Capture the cell that displays the provided text and extract its [X, Y] central coordinate. 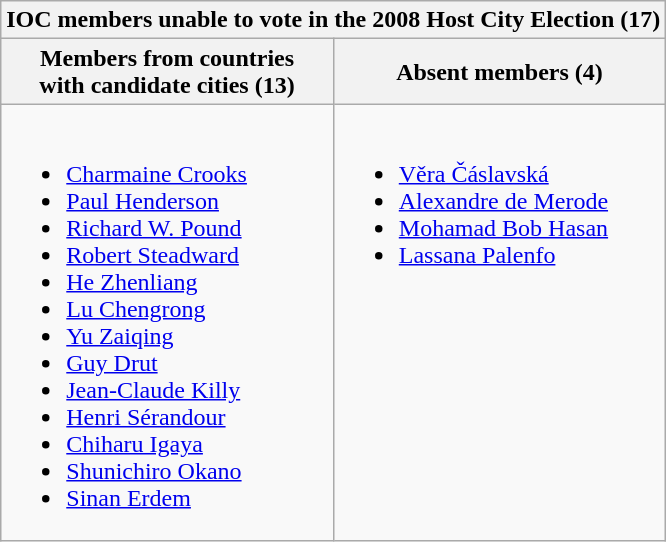
Absent members (4) [500, 72]
Members from countrieswith candidate cities (13) [168, 72]
IOC members unable to vote in the 2008 Host City Election (17) [334, 20]
Věra Čáslavská Alexandre de Merode Mohamad Bob Hasan Lassana Palenfo [500, 322]
